Locate the cell with the specified text and output its [X, Y] center coordinate. 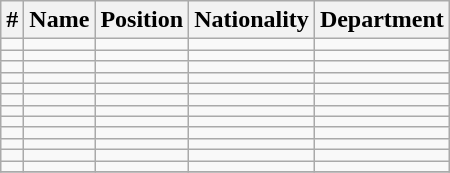
Name [60, 20]
Nationality [252, 20]
Position [142, 20]
# [12, 20]
Department [382, 20]
